Detect which cell encompasses the target text, then output its [X, Y] center coordinate. 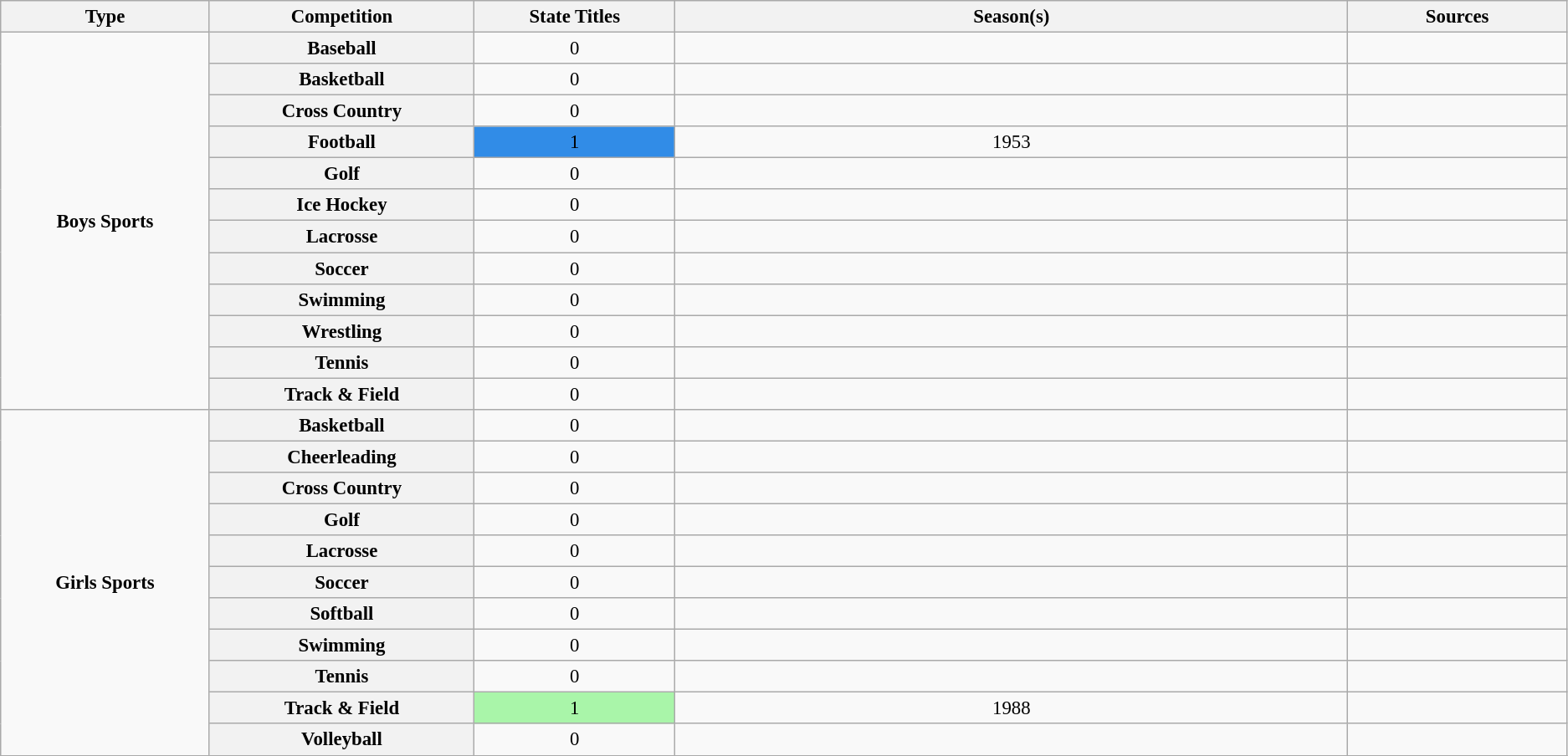
State Titles [575, 17]
Competition [341, 17]
Boys Sports [105, 221]
Baseball [341, 49]
Volleyball [341, 740]
Softball [341, 614]
Cheerleading [341, 457]
Wrestling [341, 331]
Girls Sports [105, 583]
Season(s) [1012, 17]
1953 [1012, 142]
Ice Hockey [341, 205]
Type [105, 17]
1988 [1012, 708]
Football [341, 142]
Sources [1458, 17]
